Return the (X, Y) coordinate for the center point of the cell that contains the specified text.  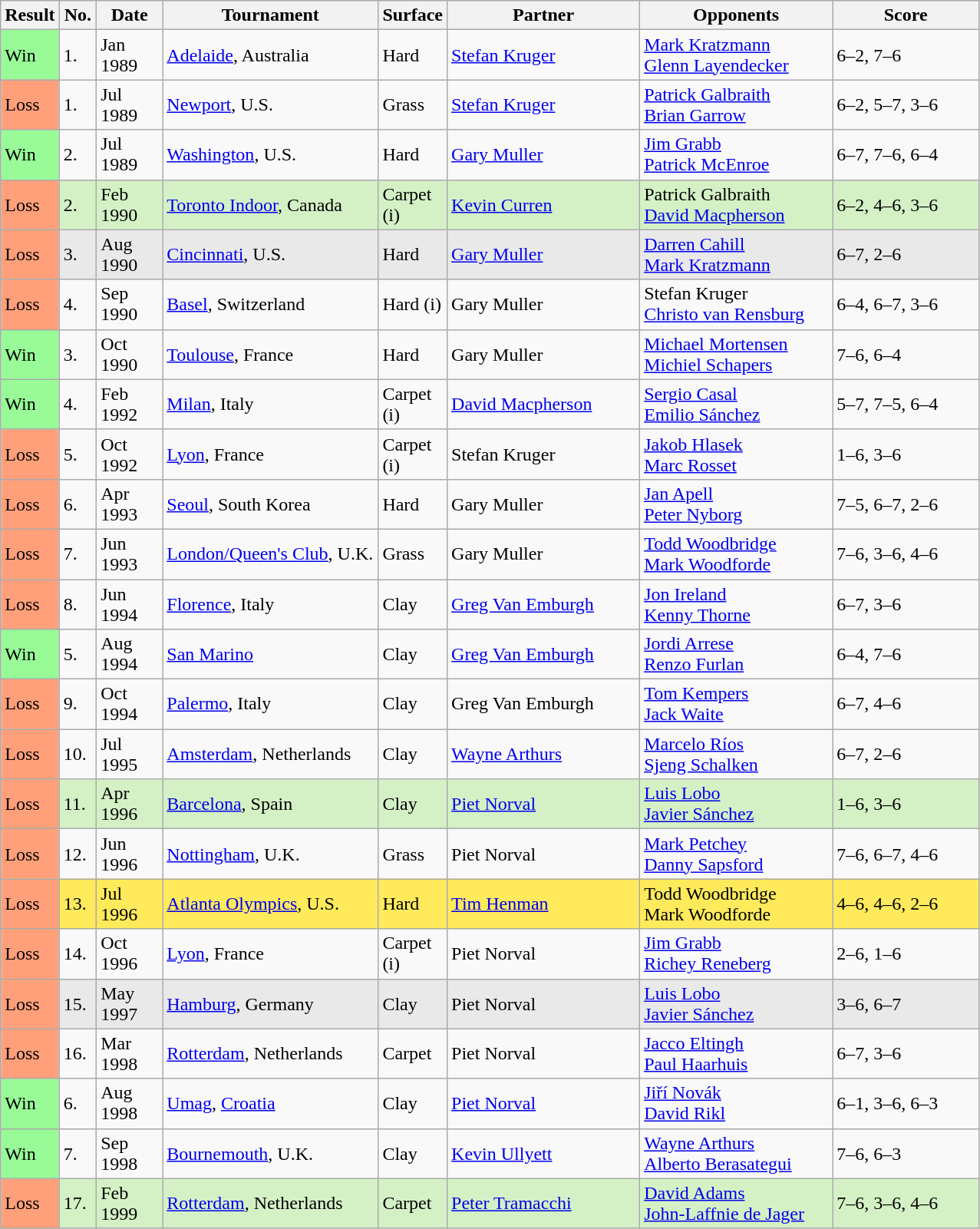
Mar 1998 (130, 1053)
Jiří Novák David Rikl (737, 1104)
David Macpherson (543, 404)
May 1997 (130, 1004)
Peter Tramacchi (543, 1204)
6–2, 4–6, 3–6 (906, 204)
Surface (413, 15)
Sep 1990 (130, 304)
Jul 1995 (130, 754)
Tom Kempers Jack Waite (737, 705)
Date (130, 15)
Sep 1998 (130, 1153)
13. (78, 904)
Apr 1996 (130, 804)
6–7, 4–6 (906, 705)
Opponents (737, 15)
Oct 1992 (130, 454)
7–6, 6–4 (906, 355)
San Marino (270, 654)
6–1, 3–6, 6–3 (906, 1104)
Tim Henman (543, 904)
Jordi Arrese Renzo Furlan (737, 654)
No. (78, 15)
8. (78, 603)
Stefan Kruger Christo van Rensburg (737, 304)
Jun 1993 (130, 554)
Jan 1989 (130, 55)
2–6, 1–6 (906, 953)
Tournament (270, 15)
12. (78, 854)
Score (906, 15)
Oct 1990 (130, 355)
Mark Kratzmann Glenn Layendecker (737, 55)
Feb 1999 (130, 1204)
Patrick Galbraith Brian Garrow (737, 104)
Newport, U.S. (270, 104)
Washington, U.S. (270, 155)
6–4, 7–6 (906, 654)
16. (78, 1053)
Jacco Eltingh Paul Haarhuis (737, 1053)
15. (78, 1004)
Jul 1996 (130, 904)
Result (30, 15)
6–2, 5–7, 3–6 (906, 104)
14. (78, 953)
Atlanta Olympics, U.S. (270, 904)
6–2, 7–6 (906, 55)
Barcelona, Spain (270, 804)
Toulouse, France (270, 355)
Aug 1994 (130, 654)
10. (78, 754)
Nottingham, U.K. (270, 854)
Jim Grabb Patrick McEnroe (737, 155)
Palermo, Italy (270, 705)
Feb 1992 (130, 404)
Seoul, South Korea (270, 504)
Hard (i) (413, 304)
Hamburg, Germany (270, 1004)
4–6, 4–6, 2–6 (906, 904)
Toronto Indoor, Canada (270, 204)
Jon Ireland Kenny Thorne (737, 603)
Aug 1998 (130, 1104)
Jun 1996 (130, 854)
Sergio Casal Emilio Sánchez (737, 404)
6–7, 7–6, 6–4 (906, 155)
London/Queen's Club, U.K. (270, 554)
Bournemouth, U.K. (270, 1153)
9. (78, 705)
Kevin Curren (543, 204)
Wayne Arthurs Alberto Berasategui (737, 1153)
Darren Cahill Mark Kratzmann (737, 255)
Cincinnati, U.S. (270, 255)
7–6, 6–3 (906, 1153)
Milan, Italy (270, 404)
7–6, 6–7, 4–6 (906, 854)
Patrick Galbraith David Macpherson (737, 204)
Jun 1994 (130, 603)
Basel, Switzerland (270, 304)
Oct 1996 (130, 953)
Apr 1993 (130, 504)
Jan Apell Peter Nyborg (737, 504)
Umag, Croatia (270, 1104)
7–5, 6–7, 2–6 (906, 504)
Adelaide, Australia (270, 55)
Partner (543, 15)
5–7, 7–5, 6–4 (906, 404)
17. (78, 1204)
David Adams John-Laffnie de Jager (737, 1204)
Jakob Hlasek Marc Rosset (737, 454)
Jim Grabb Richey Reneberg (737, 953)
6–4, 6–7, 3–6 (906, 304)
Amsterdam, Netherlands (270, 754)
Marcelo Ríos Sjeng Schalken (737, 754)
Feb 1990 (130, 204)
Wayne Arthurs (543, 754)
11. (78, 804)
Florence, Italy (270, 603)
3–6, 6–7 (906, 1004)
Mark Petchey Danny Sapsford (737, 854)
Kevin Ullyett (543, 1153)
Oct 1994 (130, 705)
Aug 1990 (130, 255)
Michael Mortensen Michiel Schapers (737, 355)
